Detect which cell encompasses the target text, then output its [x, y] center coordinate. 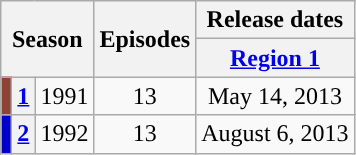
1992 [64, 134]
Region 1 [275, 58]
Season [48, 39]
May 14, 2013 [275, 96]
Release dates [275, 20]
1 [24, 96]
August 6, 2013 [275, 134]
Episodes [145, 39]
2 [24, 134]
1991 [64, 96]
